Identify which cell holds the provided text, then report its (X, Y) central coordinate. 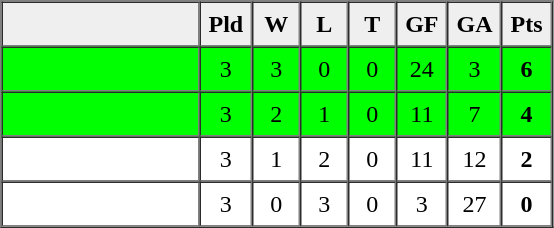
Pts (527, 24)
T (372, 24)
6 (527, 68)
7 (475, 114)
27 (475, 204)
Pld (226, 24)
12 (475, 158)
W (276, 24)
4 (527, 114)
GA (475, 24)
24 (422, 68)
L (324, 24)
GF (422, 24)
